Search for the cell housing the specified text and yield its (X, Y) center coordinate. 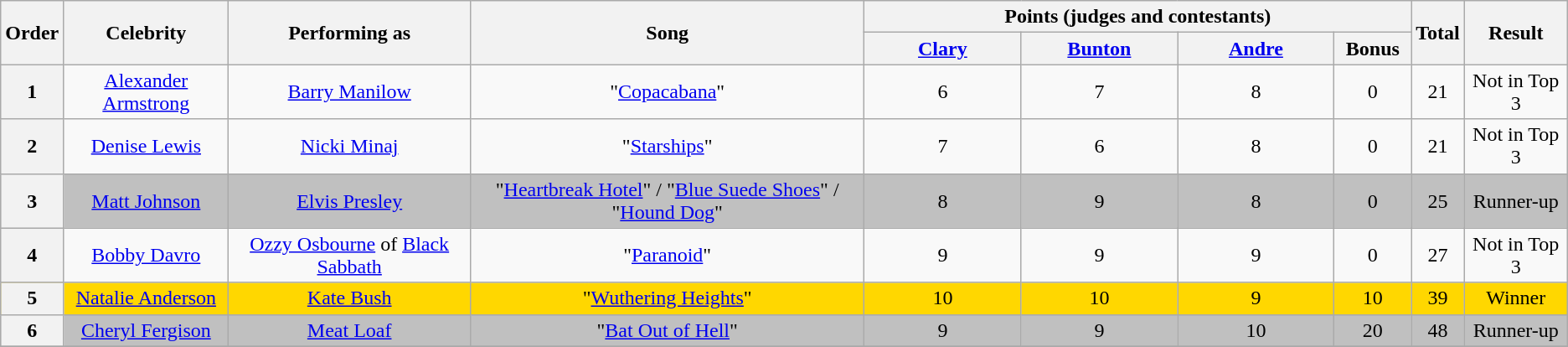
Alexander Armstrong (146, 92)
Denise Lewis (146, 146)
Result (1516, 33)
Meat Loaf (350, 330)
Elvis Presley (350, 201)
Bonus (1373, 49)
Andre (1256, 49)
Song (667, 33)
Barry Manilow (350, 92)
48 (1438, 330)
Bunton (1099, 49)
Matt Johnson (146, 201)
Winner (1516, 298)
25 (1438, 201)
Points (judges and contestants) (1137, 17)
"Copacabana" (667, 92)
Performing as (350, 33)
Bobby Davro (146, 255)
Natalie Anderson (146, 298)
Cheryl Fergison (146, 330)
"Wuthering Heights" (667, 298)
Clary (943, 49)
Nicki Minaj (350, 146)
2 (32, 146)
Kate Bush (350, 298)
39 (1438, 298)
20 (1373, 330)
4 (32, 255)
5 (32, 298)
27 (1438, 255)
1 (32, 92)
3 (32, 201)
"Starships" (667, 146)
"Heartbreak Hotel" / "Blue Suede Shoes" / "Hound Dog" (667, 201)
"Paranoid" (667, 255)
Total (1438, 33)
"Bat Out of Hell" (667, 330)
Ozzy Osbourne of Black Sabbath (350, 255)
Order (32, 33)
Celebrity (146, 33)
